Extract the (X, Y) coordinate from the center of the cell holding the provided text.  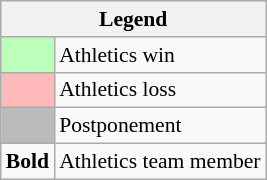
Athletics win (160, 55)
Postponement (160, 126)
Athletics loss (160, 90)
Legend (134, 19)
Bold (28, 162)
Athletics team member (160, 162)
